Capture the cell that displays the provided text and extract its (x, y) central coordinate. 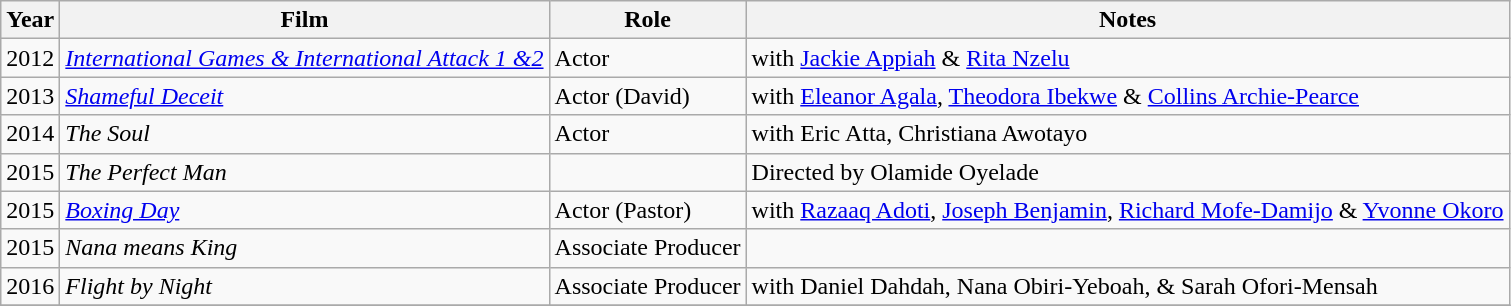
Year (30, 20)
2013 (30, 96)
2014 (30, 134)
Actor (Pastor) (648, 210)
Film (304, 20)
International Games & International Attack 1 &2 (304, 58)
Boxing Day (304, 210)
Role (648, 20)
Nana means King (304, 248)
with Eric Atta, Christiana Awotayo (1128, 134)
The Soul (304, 134)
The Perfect Man (304, 172)
with Eleanor Agala, Theodora Ibekwe & Collins Archie-Pearce (1128, 96)
with Jackie Appiah & Rita Nzelu (1128, 58)
Notes (1128, 20)
Flight by Night (304, 286)
with Razaaq Adoti, Joseph Benjamin, Richard Mofe-Damijo & Yvonne Okoro (1128, 210)
Actor (David) (648, 96)
with Daniel Dahdah, Nana Obiri-Yeboah, & Sarah Ofori-Mensah (1128, 286)
2016 (30, 286)
Shameful Deceit (304, 96)
Directed by Olamide Oyelade (1128, 172)
2012 (30, 58)
